Identify which cell holds the provided text, then report its [x, y] central coordinate. 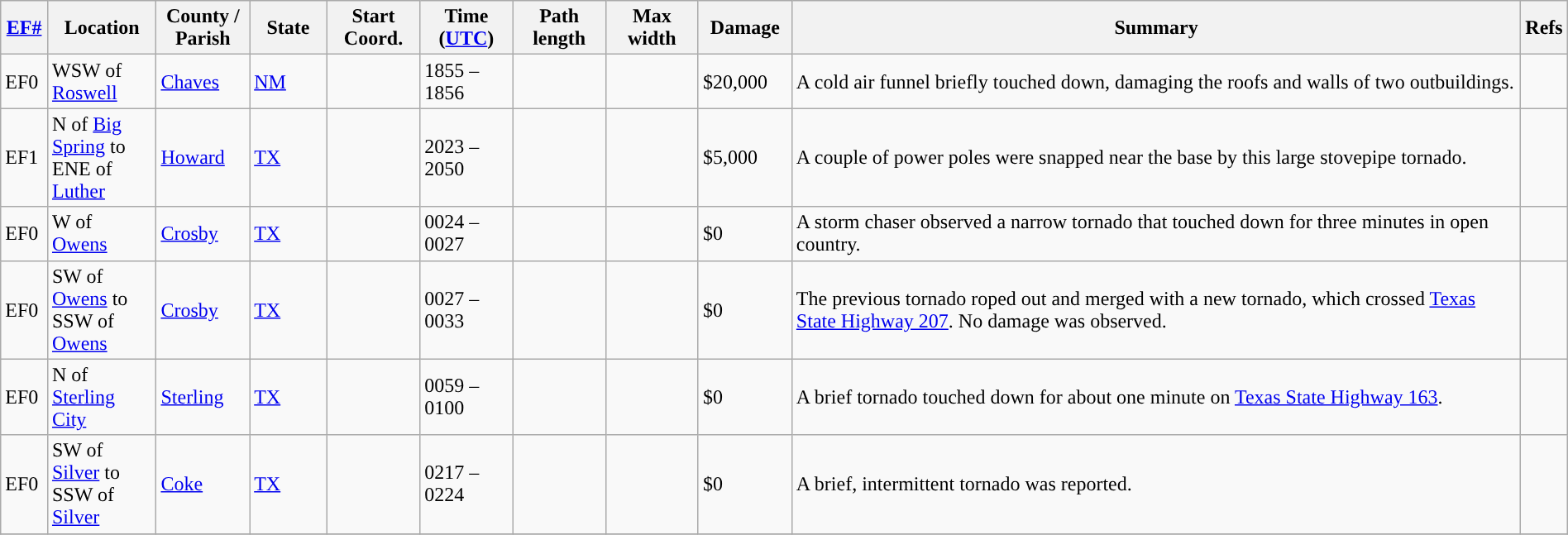
0027 – 0033 [466, 309]
NM [289, 81]
1855 – 1856 [466, 81]
Coke [203, 485]
Location [101, 28]
Damage [744, 28]
EF1 [25, 157]
W of Owens [101, 233]
Max width [652, 28]
Sterling [203, 397]
EF# [25, 28]
$5,000 [744, 157]
Time (UTC) [466, 28]
A brief, intermittent tornado was reported. [1156, 485]
Refs [1544, 28]
Chaves [203, 81]
$20,000 [744, 81]
SW of Owens to SSW of Owens [101, 309]
N of Big Spring to ENE of Luther [101, 157]
A storm chaser observed a narrow tornado that touched down for three minutes in open country. [1156, 233]
Summary [1156, 28]
State [289, 28]
A brief tornado touched down for about one minute on Texas State Highway 163. [1156, 397]
Start Coord. [373, 28]
A couple of power poles were snapped near the base by this large stovepipe tornado. [1156, 157]
County / Parish [203, 28]
WSW of Roswell [101, 81]
A cold air funnel briefly touched down, damaging the roofs and walls of two outbuildings. [1156, 81]
0059 – 0100 [466, 397]
Howard [203, 157]
SW of Silver to SSW of Silver [101, 485]
0024 – 0027 [466, 233]
The previous tornado roped out and merged with a new tornado, which crossed Texas State Highway 207. No damage was observed. [1156, 309]
0217 – 0224 [466, 485]
Path length [559, 28]
2023 – 2050 [466, 157]
N of Sterling City [101, 397]
